Return (x, y) of the center of cell containing provided text 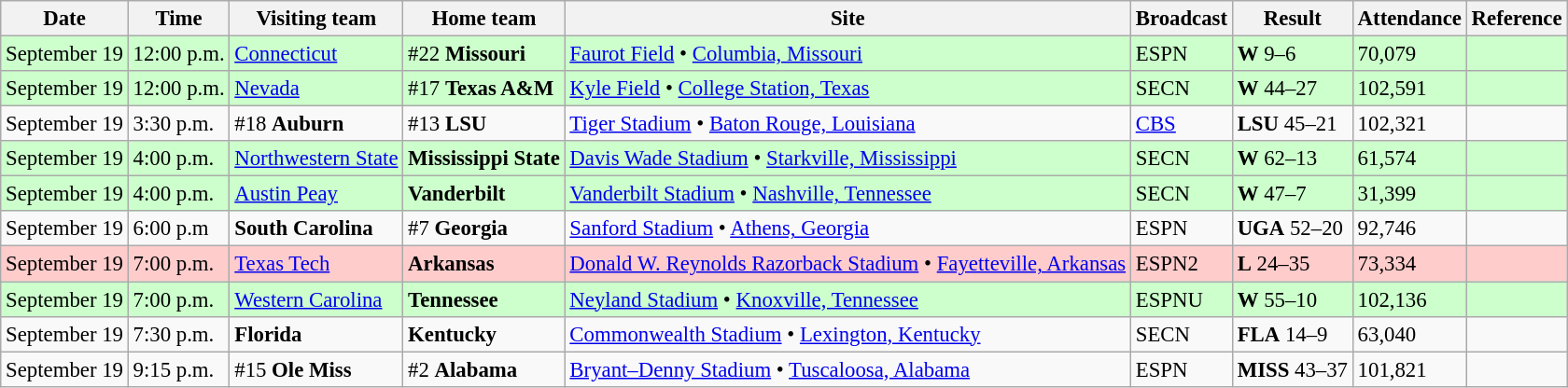
L 24–35 (1292, 264)
102,321 (1409, 124)
#2 Alabama (483, 369)
Tennessee (483, 299)
Mississippi State (483, 159)
73,334 (1409, 264)
Faurot Field • Columbia, Missouri (847, 54)
#18 Auburn (316, 124)
Florida (316, 334)
Reference (1517, 19)
W 44–27 (1292, 89)
Time (179, 19)
Attendance (1409, 19)
Vanderbilt Stadium • Nashville, Tennessee (847, 194)
Bryant–Denny Stadium • Tuscaloosa, Alabama (847, 369)
#15 Ole Miss (316, 369)
Visiting team (316, 19)
Date (64, 19)
Commonwealth Stadium • Lexington, Kentucky (847, 334)
31,399 (1409, 194)
Vanderbilt (483, 194)
6:00 p.m (179, 229)
Arkansas (483, 264)
South Carolina (316, 229)
LSU 45–21 (1292, 124)
Davis Wade Stadium • Starkville, Mississippi (847, 159)
ESPN2 (1182, 264)
Broadcast (1182, 19)
102,136 (1409, 299)
101,821 (1409, 369)
Kentucky (483, 334)
Kyle Field • College Station, Texas (847, 89)
Site (847, 19)
#17 Texas A&M (483, 89)
63,040 (1409, 334)
3:30 p.m. (179, 124)
#13 LSU (483, 124)
Texas Tech (316, 264)
W 62–13 (1292, 159)
Northwestern State (316, 159)
Donald W. Reynolds Razorback Stadium • Fayetteville, Arkansas (847, 264)
7:30 p.m. (179, 334)
#22 Missouri (483, 54)
W 55–10 (1292, 299)
Connecticut (316, 54)
Tiger Stadium • Baton Rouge, Louisiana (847, 124)
CBS (1182, 124)
UGA 52–20 (1292, 229)
FLA 14–9 (1292, 334)
70,079 (1409, 54)
61,574 (1409, 159)
#7 Georgia (483, 229)
Western Carolina (316, 299)
W 47–7 (1292, 194)
Home team (483, 19)
Nevada (316, 89)
Sanford Stadium • Athens, Georgia (847, 229)
ESPNU (1182, 299)
92,746 (1409, 229)
W 9–6 (1292, 54)
9:15 p.m. (179, 369)
102,591 (1409, 89)
Austin Peay (316, 194)
Neyland Stadium • Knoxville, Tennessee (847, 299)
MISS 43–37 (1292, 369)
Result (1292, 19)
